Search for the cell housing the specified text and yield its (x, y) center coordinate. 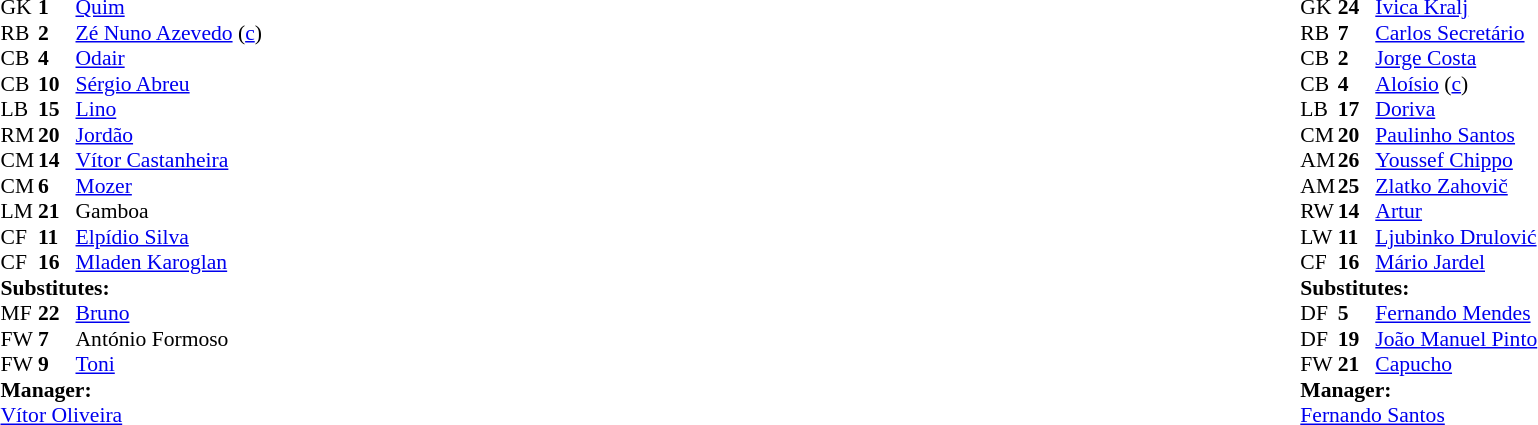
Jorge Costa (1456, 59)
João Manuel Pinto (1456, 339)
LW (1319, 237)
Toni (169, 365)
Zé Nuno Azevedo (c) (169, 33)
RM (19, 135)
Carlos Secretário (1456, 33)
10 (57, 84)
António Formoso (169, 339)
Elpídio Silva (169, 237)
15 (57, 109)
Mozer (169, 186)
Zlatko Zahovič (1456, 186)
Aloísio (c) (1456, 84)
Lino (169, 109)
Artur (1456, 211)
Mladen Karoglan (169, 263)
19 (1357, 339)
Jordão (169, 135)
Ljubinko Drulović (1456, 237)
22 (57, 313)
Bruno (169, 313)
Odair (169, 59)
9 (57, 365)
25 (1357, 186)
Fernando Mendes (1456, 313)
RW (1319, 211)
6 (57, 186)
Vítor Castanheira (169, 161)
Paulinho Santos (1456, 135)
5 (1357, 313)
Capucho (1456, 365)
Gamboa (169, 211)
MF (19, 313)
Youssef Chippo (1456, 161)
Sérgio Abreu (169, 84)
26 (1357, 161)
Mário Jardel (1456, 263)
Doriva (1456, 109)
LM (19, 211)
17 (1357, 109)
